Locate the cell with the specified text and output its [X, Y] center coordinate. 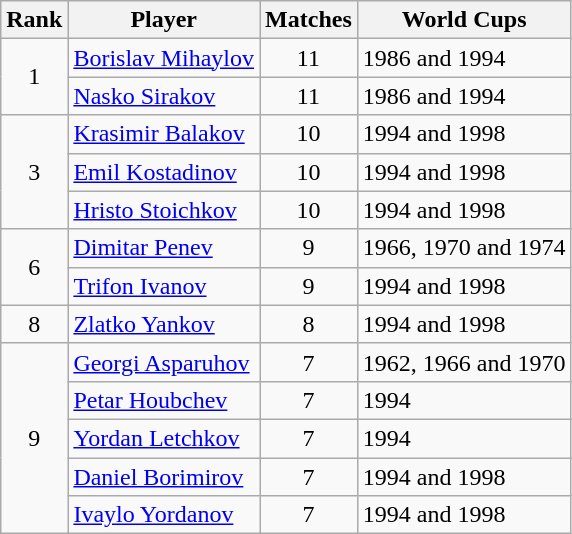
Zlatko Yankov [164, 324]
1962, 1966 and 1970 [464, 362]
World Cups [464, 20]
3 [34, 172]
Borislav Mihaylov [164, 58]
Yordan Letchkov [164, 438]
Dimitar Penev [164, 248]
Nasko Sirakov [164, 96]
1 [34, 77]
Player [164, 20]
Rank [34, 20]
Matches [309, 20]
Trifon Ivanov [164, 286]
1966, 1970 and 1974 [464, 248]
Emil Kostadinov [164, 172]
Ivaylo Yordanov [164, 515]
Daniel Borimirov [164, 477]
Georgi Asparuhov [164, 362]
Petar Houbchev [164, 400]
6 [34, 267]
Hristo Stoichkov [164, 210]
Krasimir Balakov [164, 134]
